Detect which cell encompasses the target text, then output its [x, y] center coordinate. 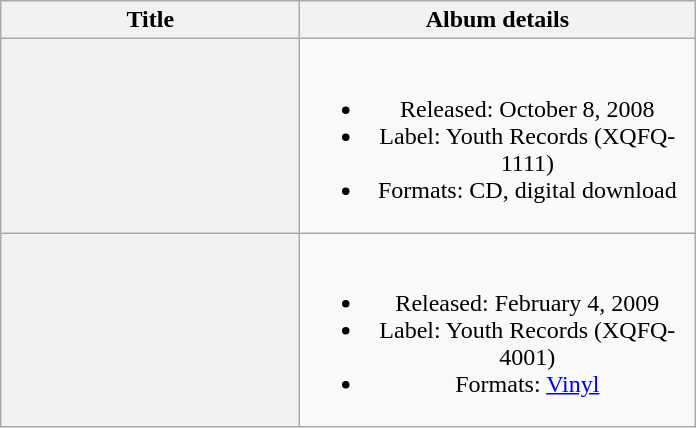
Released: October 8, 2008Label: Youth Records (XQFQ-1111)Formats: CD, digital download [498, 136]
Released: February 4, 2009Label: Youth Records (XQFQ-4001)Formats: Vinyl [498, 330]
Title [150, 20]
Album details [498, 20]
